Determine the (X, Y) coordinate at the center of the cell enclosing the given text.  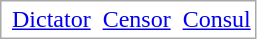
Consul (216, 19)
Dictator (51, 19)
Censor (136, 19)
